Return [X, Y] of the center of cell containing provided text 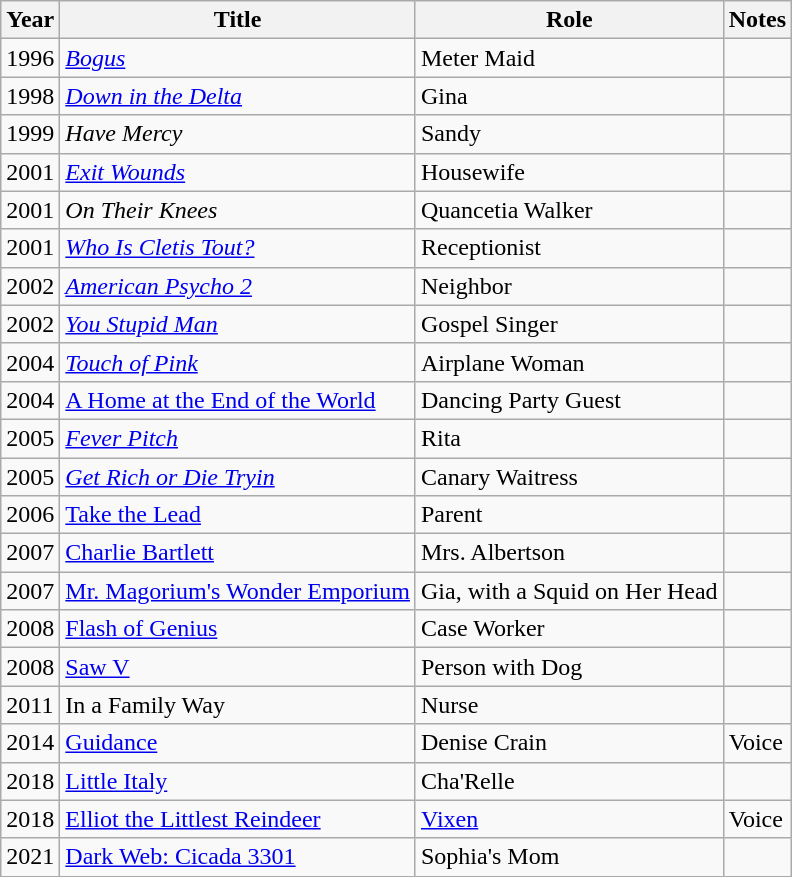
Down in the Delta [238, 96]
Mr. Magorium's Wonder Emporium [238, 591]
American Psycho 2 [238, 286]
On Their Knees [238, 210]
Case Worker [569, 629]
Little Italy [238, 781]
Cha'Relle [569, 781]
Elliot the Littlest Reindeer [238, 819]
Gospel Singer [569, 324]
Fever Pitch [238, 438]
Year [30, 20]
Meter Maid [569, 58]
Housewife [569, 172]
Denise Crain [569, 743]
1998 [30, 96]
A Home at the End of the World [238, 400]
Rita [569, 438]
Canary Waitress [569, 477]
Person with Dog [569, 667]
Quancetia Walker [569, 210]
2014 [30, 743]
Dark Web: Cicada 3301 [238, 857]
1996 [30, 58]
Dancing Party Guest [569, 400]
Take the Lead [238, 515]
Sophia's Mom [569, 857]
Saw V [238, 667]
Neighbor [569, 286]
Who Is Cletis Tout? [238, 248]
Mrs. Albertson [569, 553]
Have Mercy [238, 134]
Guidance [238, 743]
Airplane Woman [569, 362]
Gia, with a Squid on Her Head [569, 591]
Role [569, 20]
2021 [30, 857]
2006 [30, 515]
1999 [30, 134]
Notes [757, 20]
Receptionist [569, 248]
In a Family Way [238, 705]
Gina [569, 96]
Title [238, 20]
Exit Wounds [238, 172]
Nurse [569, 705]
Sandy [569, 134]
Touch of Pink [238, 362]
Bogus [238, 58]
Vixen [569, 819]
Get Rich or Die Tryin [238, 477]
Parent [569, 515]
Charlie Bartlett [238, 553]
2011 [30, 705]
Flash of Genius [238, 629]
You Stupid Man [238, 324]
